Output the [x, y] coordinate of the center of the cell containing the given text.  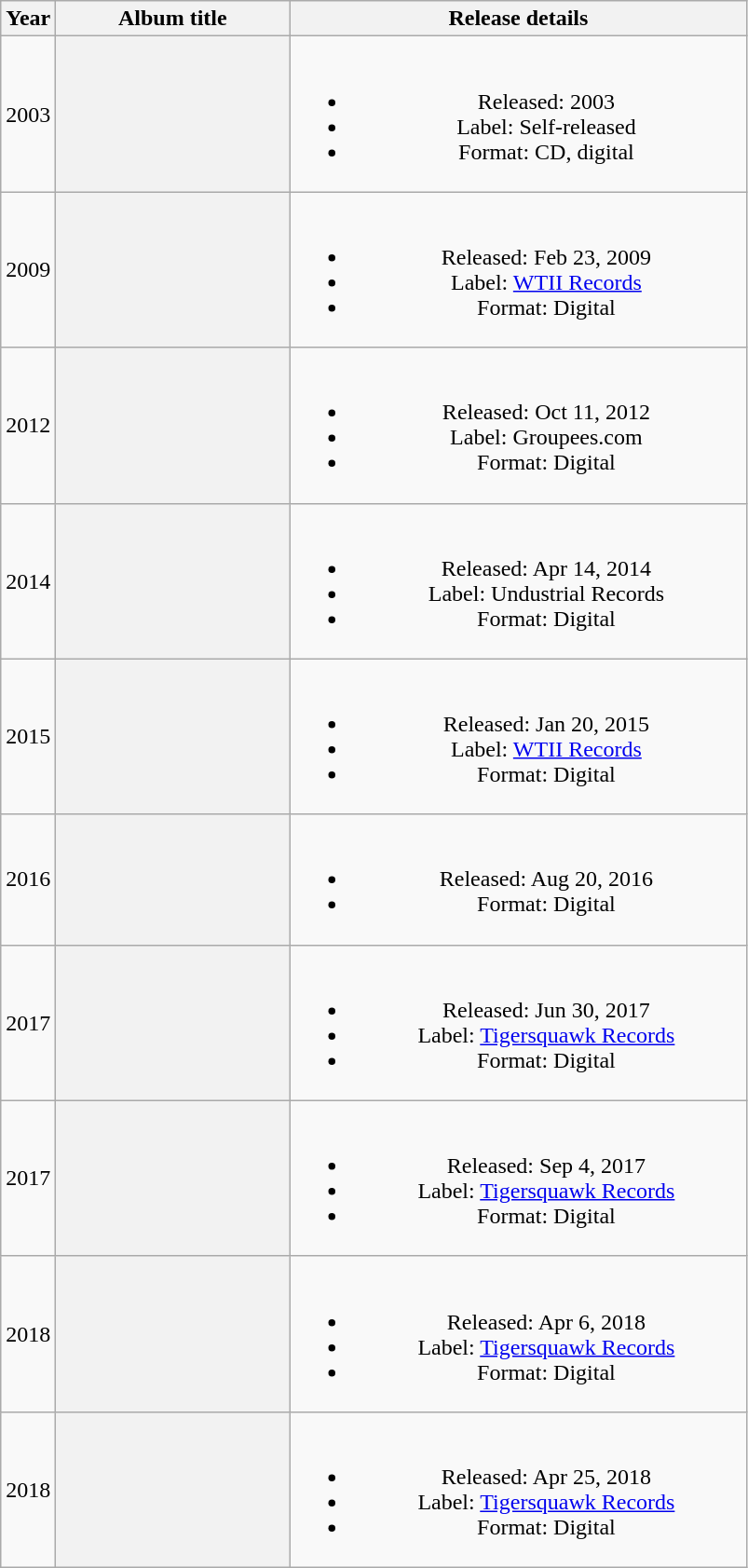
2016 [28, 879]
Released: Aug 20, 2016Format: Digital [518, 879]
Year [28, 19]
Released: Apr 6, 2018Label: Tigersquawk RecordsFormat: Digital [518, 1334]
Released: Jun 30, 2017Label: Tigersquawk RecordsFormat: Digital [518, 1023]
2012 [28, 425]
Release details [518, 19]
Released: Apr 14, 2014Label: Undustrial RecordsFormat: Digital [518, 581]
2003 [28, 114]
Released: Feb 23, 2009Label: WTII RecordsFormat: Digital [518, 270]
2015 [28, 736]
Released: Jan 20, 2015Label: WTII RecordsFormat: Digital [518, 736]
Released: 2003Label: Self-releasedFormat: CD, digital [518, 114]
Released: Apr 25, 2018Label: Tigersquawk RecordsFormat: Digital [518, 1489]
2014 [28, 581]
Released: Oct 11, 2012Label: Groupees.comFormat: Digital [518, 425]
Album title [173, 19]
2009 [28, 270]
Released: Sep 4, 2017Label: Tigersquawk RecordsFormat: Digital [518, 1178]
